Output the [x, y] coordinate of the center of the cell containing the given text.  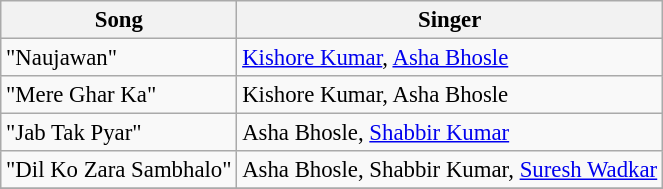
"Mere Ghar Ka" [119, 95]
Asha Bhosle, Shabbir Kumar [450, 133]
Song [119, 20]
"Naujawan" [119, 58]
"Jab Tak Pyar" [119, 133]
Asha Bhosle, Shabbir Kumar, Suresh Wadkar [450, 170]
Singer [450, 20]
"Dil Ko Zara Sambhalo" [119, 170]
